Capture the cell that displays the provided text and extract its (x, y) central coordinate. 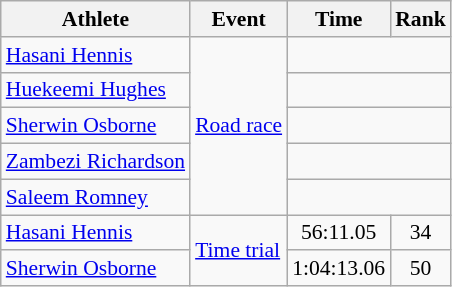
Athlete (96, 19)
Road race (238, 126)
Event (238, 19)
56:11.05 (338, 233)
50 (420, 269)
Time (338, 19)
Huekeemi Hughes (96, 90)
Saleem Romney (96, 197)
Rank (420, 19)
Zambezi Richardson (96, 162)
Time trial (238, 250)
1:04:13.06 (338, 269)
34 (420, 233)
